Identify which cell holds the provided text, then report its (x, y) central coordinate. 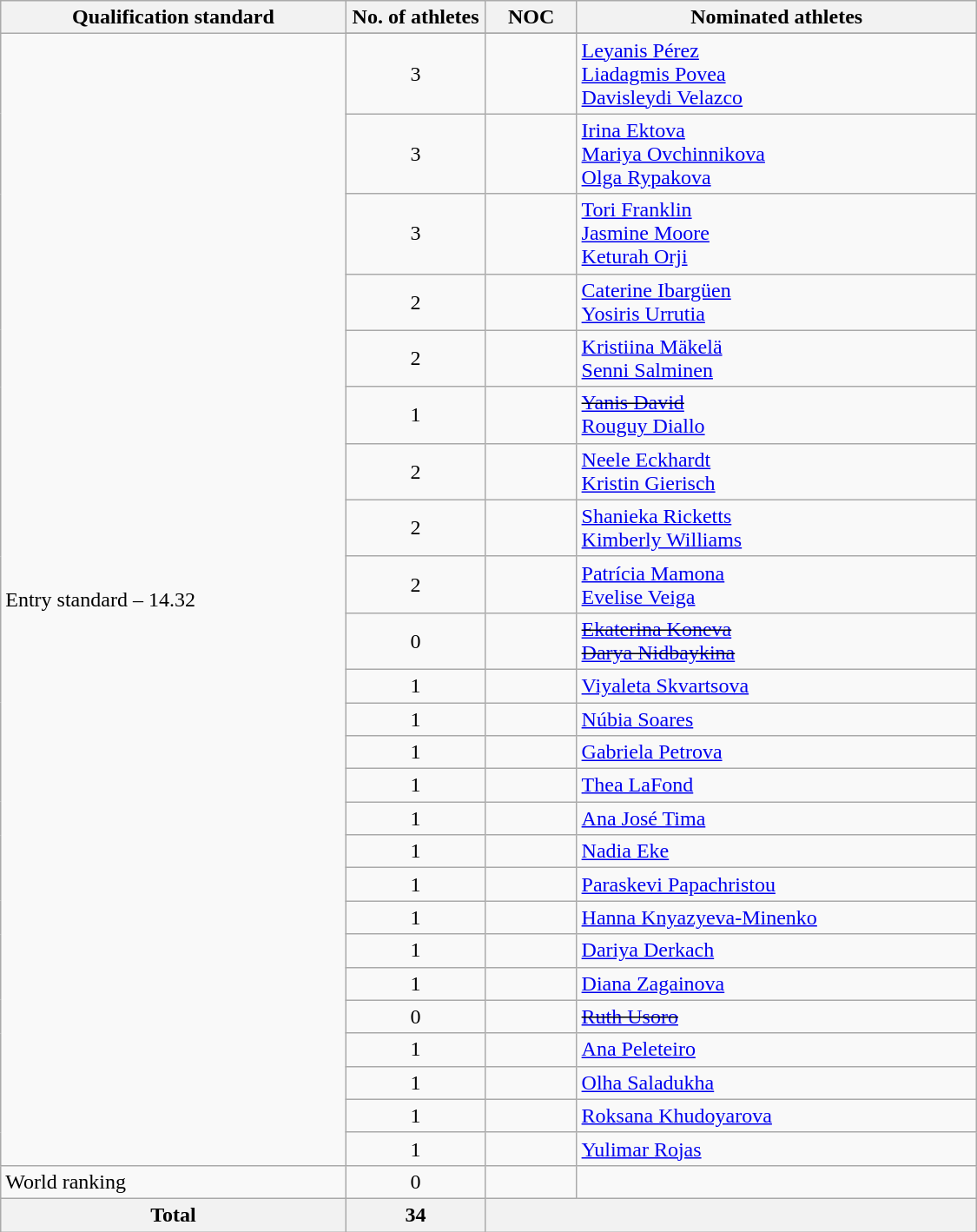
Nadia Eke (776, 851)
Leyanis PérezLiadagmis PoveaDavisleydi Velazco (776, 74)
Irina EktovaMariya OvchinnikovaOlga Rypakova (776, 154)
Kristiina MäkeläSenni Salminen (776, 358)
Nominated athletes (776, 17)
34 (415, 1215)
Roksana Khudoyarova (776, 1116)
Gabriela Petrova (776, 752)
Diana Zagainova (776, 984)
Ana Peleteiro (776, 1050)
Tori FranklinJasmine MooreKeturah Orji (776, 234)
Neele EckhardtKristin Gierisch (776, 471)
Núbia Soares (776, 719)
Qualification standard (174, 17)
Ana José Tima (776, 818)
Ekaterina KonevaDarya Nidbaykina (776, 641)
Ruth Usoro (776, 1017)
Total (174, 1215)
Patrícia MamonaEvelise Veiga (776, 584)
World ranking (174, 1182)
Hanna Knyazyeva-Minenko (776, 917)
No. of athletes (415, 17)
Dariya Derkach (776, 950)
Yulimar Rojas (776, 1149)
Paraskevi Papachristou (776, 884)
Caterine IbargüenYosiris Urrutia (776, 302)
NOC (531, 17)
Shanieka RickettsKimberly Williams (776, 528)
Thea LaFond (776, 785)
Olha Saladukha (776, 1083)
Yanis DavidRouguy Diallo (776, 415)
Viyaleta Skvartsova (776, 686)
Entry standard – 14.32 (174, 599)
